Determine the (x, y) coordinate at the center of the cell enclosing the given text.  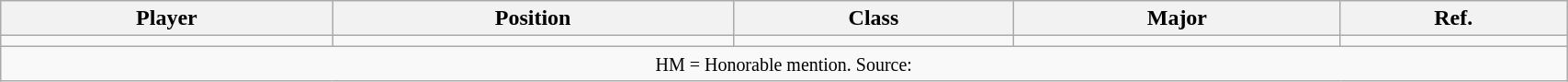
Major (1178, 18)
HM = Honorable mention. Source: (784, 64)
Player (167, 18)
Class (874, 18)
Position (533, 18)
Ref. (1453, 18)
